From the cell containing the given text, extract its center point as [X, Y] coordinate. 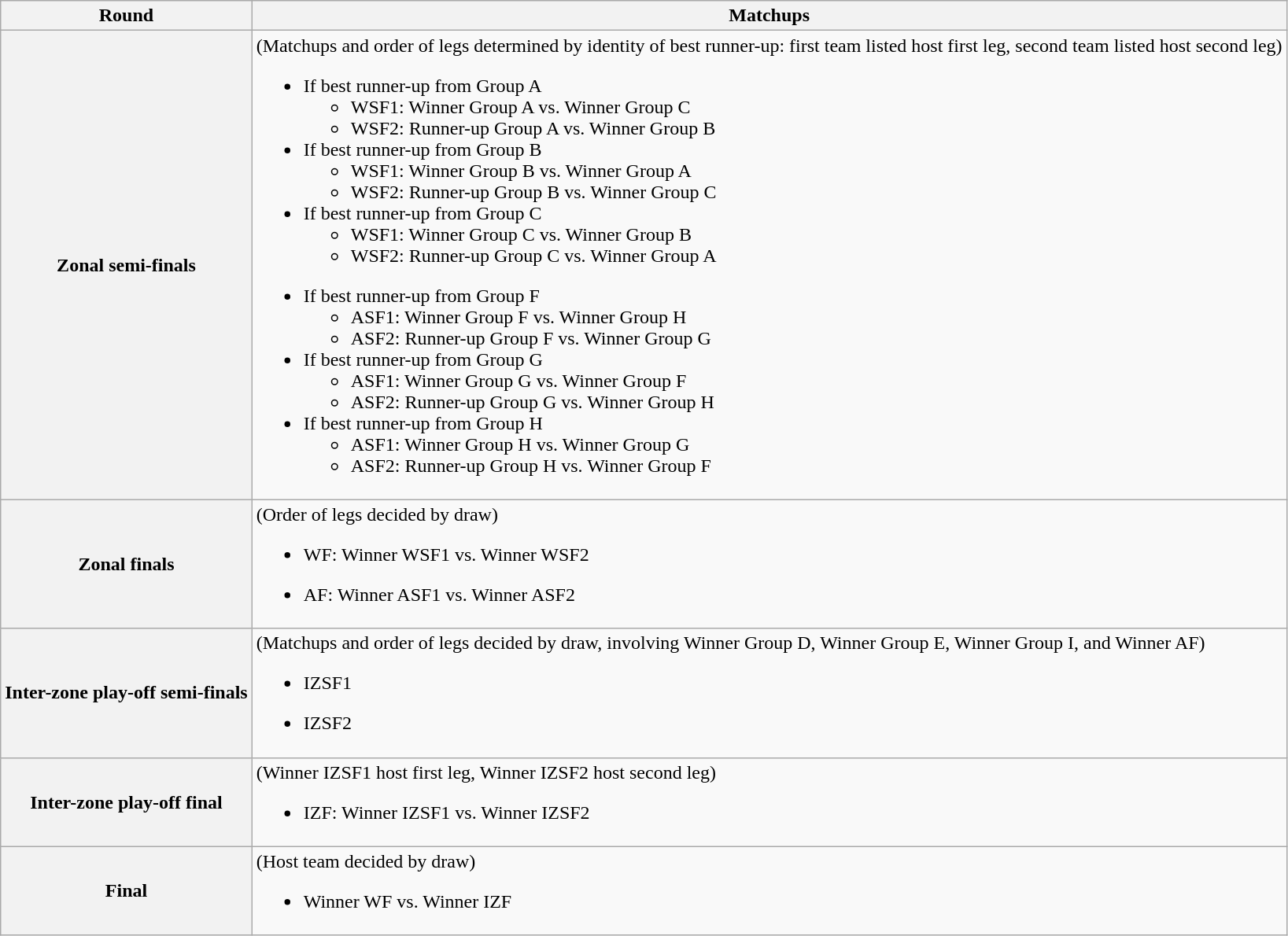
(Winner IZSF1 host first leg, Winner IZSF2 host second leg)IZF: Winner IZSF1 vs. Winner IZSF2 [769, 802]
Final [126, 890]
Inter-zone play-off final [126, 802]
Inter-zone play-off semi-finals [126, 693]
Zonal semi-finals [126, 265]
(Host team decided by draw)Winner WF vs. Winner IZF [769, 890]
Round [126, 16]
Matchups [769, 16]
(Order of legs decided by draw) WF: Winner WSF1 vs. Winner WSF2AF: Winner ASF1 vs. Winner ASF2 [769, 564]
Zonal finals [126, 564]
(Matchups and order of legs decided by draw, involving Winner Group D, Winner Group E, Winner Group I, and Winner AF) IZSF1IZSF2 [769, 693]
